Capture the cell that displays the provided text and extract its [x, y] central coordinate. 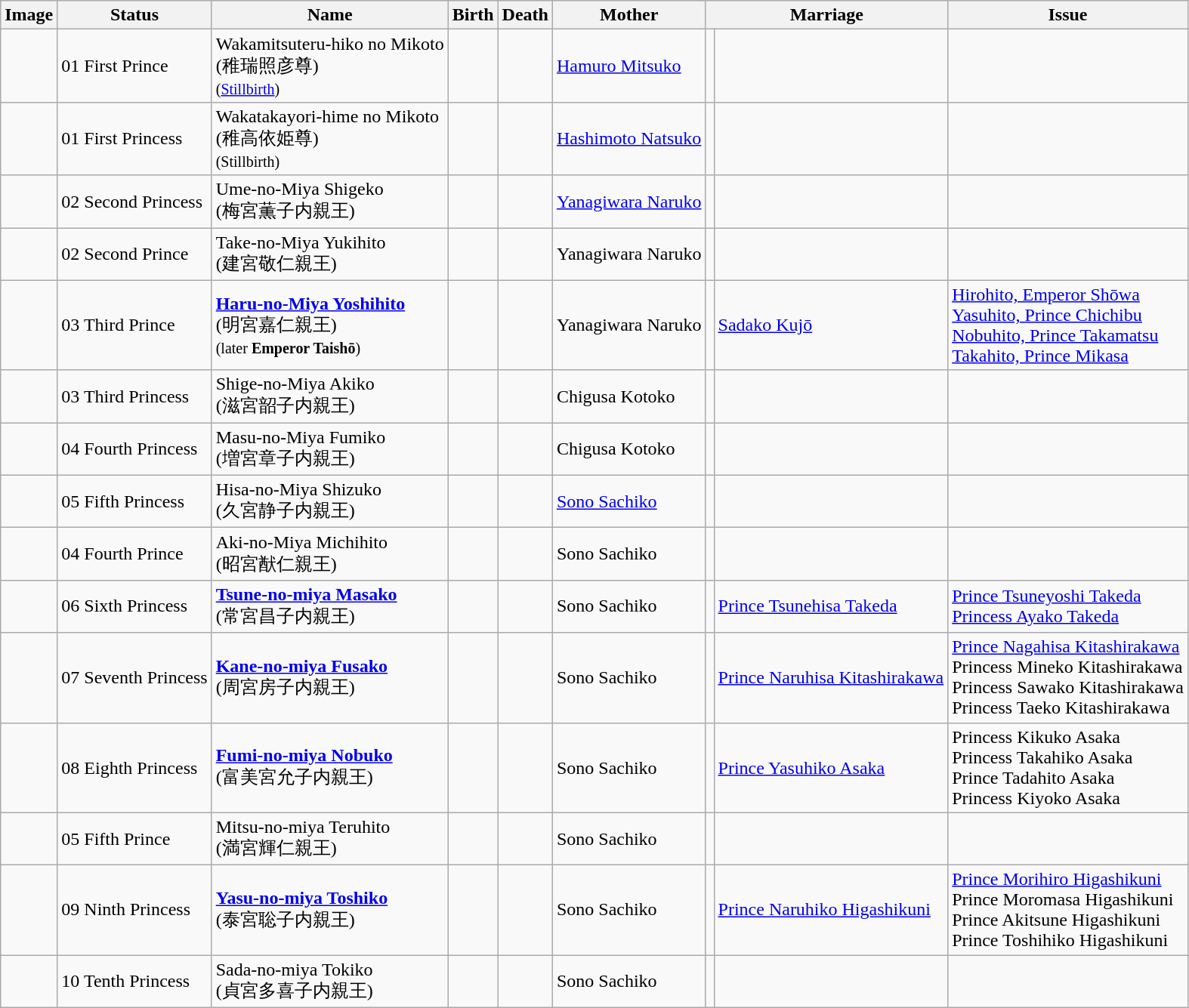
05 Fifth Prince [134, 839]
Prince Tsunehisa Takeda [831, 606]
Prince Naruhiko Higashikuni [831, 911]
Haru-no-Miya Yoshihito(明宮嘉仁親王)(later Emperor Taishō) [329, 325]
07 Seventh Princess [134, 678]
Fumi-no-miya Nobuko(富美宮允子内親王) [329, 767]
03 Third Prince [134, 325]
03 Third Princess [134, 396]
Sada-no-miya Tokiko(貞宮多喜子内親王) [329, 982]
Mother [628, 15]
Hirohito, Emperor ShōwaYasuhito, Prince ChichibuNobuhito, Prince TakamatsuTakahito, Prince Mikasa [1068, 325]
01 First Prince [134, 66]
Masu-no-Miya Fumiko(増宮章子内親王) [329, 449]
04 Fourth Princess [134, 449]
Mitsu-no-miya Teruhito(満宮輝仁親王) [329, 839]
04 Fourth Prince [134, 554]
01 First Princess [134, 139]
Wakatakayori-hime no Mikoto(稚高依姫尊)(Stillbirth) [329, 139]
02 Second Princess [134, 202]
Name [329, 15]
06 Sixth Princess [134, 606]
Shige-no-Miya Akiko(滋宮韶子内親王) [329, 396]
Prince Naruhisa Kitashirakawa [831, 678]
08 Eighth Princess [134, 767]
Take-no-Miya Yukihito(建宮敬仁親王) [329, 254]
Image [29, 15]
09 Ninth Princess [134, 911]
Prince Tsuneyoshi TakedaPrincess Ayako Takeda [1068, 606]
Birth [473, 15]
Princess Kikuko AsakaPrincess Takahiko AsakaPrince Tadahito AsakaPrincess Kiyoko Asaka [1068, 767]
05 Fifth Princess [134, 501]
Prince Nagahisa KitashirakawaPrincess Mineko KitashirakawaPrincess Sawako KitashirakawaPrincess Taeko Kitashirakawa [1068, 678]
Wakamitsuteru-hiko no Mikoto(稚瑞照彦尊)(Stillbirth) [329, 66]
10 Tenth Princess [134, 982]
Sadako Kujō [831, 325]
Yasu-no-miya Toshiko(泰宮聡子内親王) [329, 911]
Ume-no-Miya Shigeko(梅宮薫子内親王) [329, 202]
Aki-no-Miya Michihito(昭宮猷仁親王) [329, 554]
Prince Morihiro HigashikuniPrince Moromasa HigashikuniPrince Akitsune HigashikuniPrince Toshihiko Higashikuni [1068, 911]
Hashimoto Natsuko [628, 139]
Hisa-no-Miya Shizuko(久宮静子内親王) [329, 501]
Kane-no-miya Fusako(周宮房子内親王) [329, 678]
02 Second Prince [134, 254]
Status [134, 15]
Death [525, 15]
Marriage [826, 15]
Prince Yasuhiko Asaka [831, 767]
Issue [1068, 15]
Hamuro Mitsuko [628, 66]
Tsune-no-miya Masako(常宮昌子内親王) [329, 606]
